Scan for the cell matching the given text and deliver its [x, y] coordinate at center. 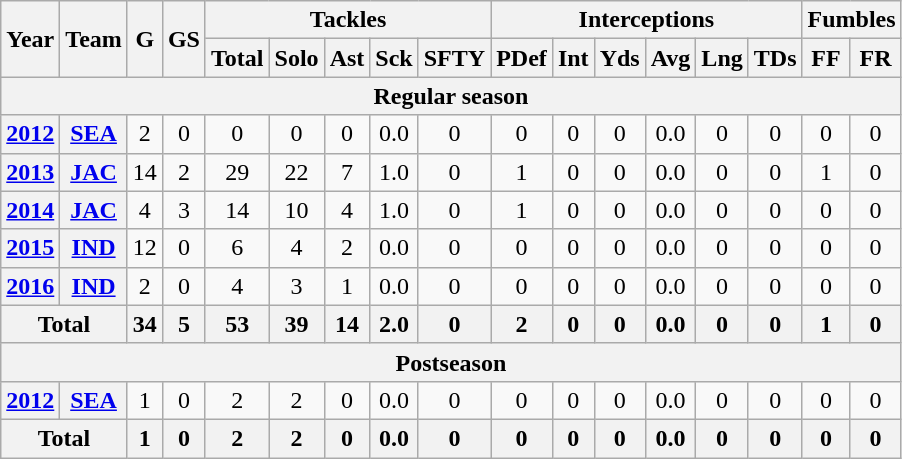
Year [30, 39]
TDs [775, 58]
53 [237, 324]
Avg [670, 58]
12 [144, 248]
2015 [30, 248]
G [144, 39]
Postseason [451, 362]
29 [237, 172]
6 [237, 248]
5 [184, 324]
Fumbles [852, 20]
FF [826, 58]
Sck [394, 58]
2016 [30, 286]
Yds [620, 58]
2.0 [394, 324]
Solo [296, 58]
Interceptions [646, 20]
Tackles [348, 20]
Team [94, 39]
34 [144, 324]
2014 [30, 210]
10 [296, 210]
FR [876, 58]
PDef [522, 58]
GS [184, 39]
Int [573, 58]
Lng [722, 58]
SFTY [454, 58]
Regular season [451, 96]
22 [296, 172]
7 [347, 172]
Ast [347, 58]
2013 [30, 172]
39 [296, 324]
